Determine the (x, y) coordinate at the center of the cell enclosing the given text.  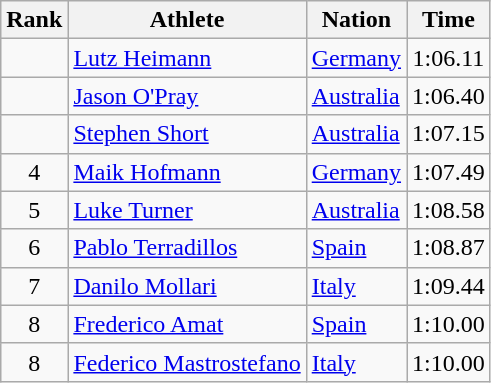
7 (34, 286)
Federico Mastrostefano (187, 362)
Jason O'Pray (187, 96)
6 (34, 248)
Time (449, 20)
4 (34, 172)
Luke Turner (187, 210)
1:07.15 (449, 134)
1:09.44 (449, 286)
Rank (34, 20)
Maik Hofmann (187, 172)
Danilo Mollari (187, 286)
Stephen Short (187, 134)
Frederico Amat (187, 324)
1:06.40 (449, 96)
1:07.49 (449, 172)
1:08.87 (449, 248)
Pablo Terradillos (187, 248)
Nation (356, 20)
Athlete (187, 20)
5 (34, 210)
1:08.58 (449, 210)
1:06.11 (449, 58)
Lutz Heimann (187, 58)
